Return [X, Y] of the center of cell containing provided text 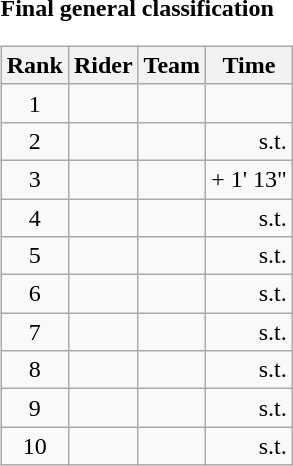
Time [250, 65]
Rider [103, 65]
Rank [34, 65]
3 [34, 179]
5 [34, 256]
4 [34, 217]
+ 1' 13" [250, 179]
2 [34, 141]
6 [34, 294]
Team [172, 65]
1 [34, 103]
10 [34, 446]
9 [34, 408]
7 [34, 332]
8 [34, 370]
